Identify which cell holds the provided text, then report its [X, Y] central coordinate. 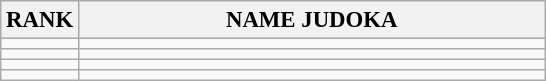
NAME JUDOKA [312, 20]
RANK [40, 20]
